Identify which cell holds the provided text, then report its (X, Y) central coordinate. 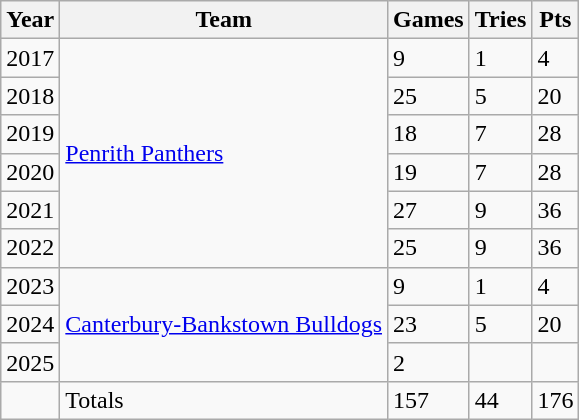
2022 (30, 248)
Pts (556, 20)
Tries (500, 20)
2 (429, 362)
Totals (224, 400)
18 (429, 134)
176 (556, 400)
Team (224, 20)
2025 (30, 362)
Year (30, 20)
Penrith Panthers (224, 153)
2023 (30, 286)
2017 (30, 58)
23 (429, 324)
44 (500, 400)
19 (429, 172)
157 (429, 400)
Canterbury-Bankstown Bulldogs (224, 324)
2020 (30, 172)
2019 (30, 134)
2018 (30, 96)
Games (429, 20)
2021 (30, 210)
27 (429, 210)
2024 (30, 324)
